Capture the cell that displays the provided text and extract its [x, y] central coordinate. 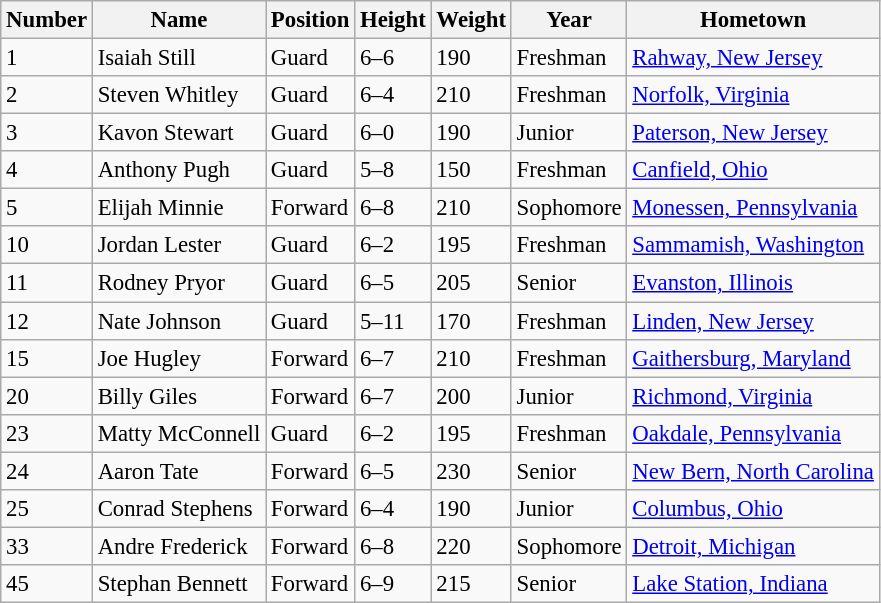
Rahway, New Jersey [753, 58]
3 [47, 133]
25 [47, 509]
Sammamish, Washington [753, 245]
Andre Frederick [178, 546]
Detroit, Michigan [753, 546]
Year [569, 20]
6–9 [393, 584]
6–0 [393, 133]
Evanston, Illinois [753, 283]
4 [47, 170]
200 [471, 396]
20 [47, 396]
Elijah Minnie [178, 208]
Billy Giles [178, 396]
Height [393, 20]
24 [47, 471]
Gaithersburg, Maryland [753, 358]
Jordan Lester [178, 245]
Weight [471, 20]
Matty McConnell [178, 433]
Paterson, New Jersey [753, 133]
6–6 [393, 58]
Monessen, Pennsylvania [753, 208]
45 [47, 584]
Rodney Pryor [178, 283]
215 [471, 584]
Stephan Bennett [178, 584]
Richmond, Virginia [753, 396]
150 [471, 170]
Position [310, 20]
Oakdale, Pennsylvania [753, 433]
23 [47, 433]
33 [47, 546]
New Bern, North Carolina [753, 471]
1 [47, 58]
Hometown [753, 20]
5 [47, 208]
Aaron Tate [178, 471]
2 [47, 95]
Steven Whitley [178, 95]
12 [47, 321]
11 [47, 283]
170 [471, 321]
Canfield, Ohio [753, 170]
Joe Hugley [178, 358]
Lake Station, Indiana [753, 584]
Columbus, Ohio [753, 509]
15 [47, 358]
Conrad Stephens [178, 509]
Nate Johnson [178, 321]
Anthony Pugh [178, 170]
Name [178, 20]
Kavon Stewart [178, 133]
220 [471, 546]
Number [47, 20]
10 [47, 245]
Norfolk, Virginia [753, 95]
205 [471, 283]
Isaiah Still [178, 58]
230 [471, 471]
5–11 [393, 321]
Linden, New Jersey [753, 321]
5–8 [393, 170]
